Identify which cell holds the provided text, then report its [X, Y] central coordinate. 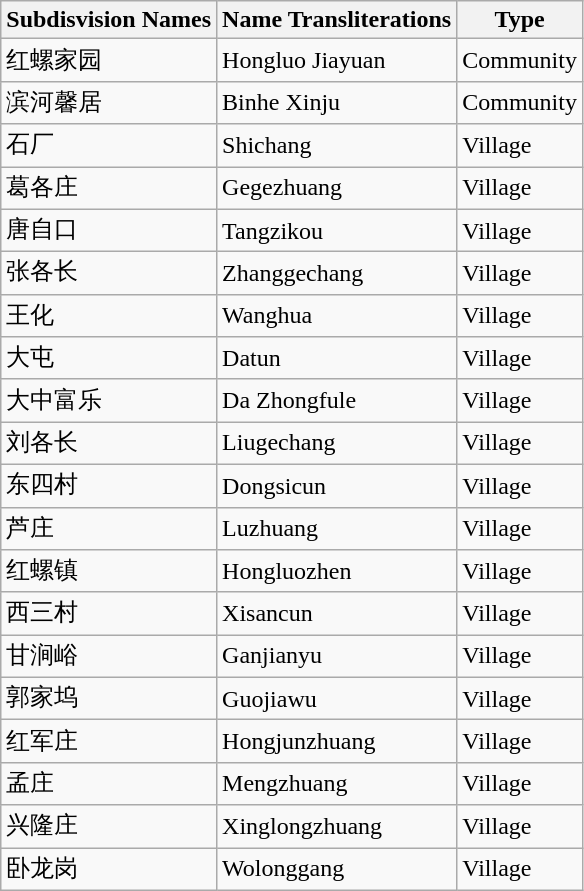
Da Zhongfule [337, 400]
Tangzikou [337, 230]
红螺镇 [109, 572]
Binhe Xinju [337, 102]
卧龙岗 [109, 870]
红军庄 [109, 742]
Name Transliterations [337, 20]
Shichang [337, 146]
Ganjianyu [337, 656]
Mengzhuang [337, 784]
Liugechang [337, 444]
Hongluo Jiayuan [337, 60]
Subdisvision Names [109, 20]
Xisancun [337, 614]
郭家坞 [109, 698]
兴隆庄 [109, 826]
Hongjunzhuang [337, 742]
孟庄 [109, 784]
王化 [109, 316]
Wolonggang [337, 870]
石厂 [109, 146]
Guojiawu [337, 698]
Luzhuang [337, 528]
Zhanggechang [337, 274]
葛各庄 [109, 188]
大屯 [109, 358]
Hongluozhen [337, 572]
张各长 [109, 274]
大中富乐 [109, 400]
Type [520, 20]
Datun [337, 358]
Gegezhuang [337, 188]
刘各长 [109, 444]
红螺家园 [109, 60]
甘涧峪 [109, 656]
Wanghua [337, 316]
西三村 [109, 614]
东四村 [109, 486]
Dongsicun [337, 486]
Xinglongzhuang [337, 826]
唐自口 [109, 230]
滨河馨居 [109, 102]
芦庄 [109, 528]
